From the cell containing the given text, extract its center point as [x, y] coordinate. 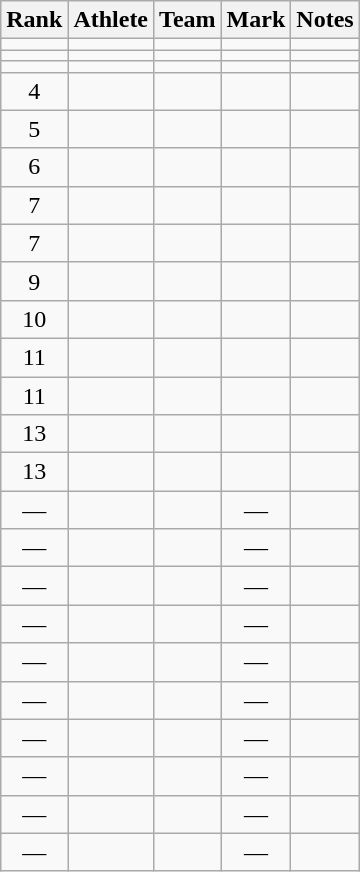
9 [34, 281]
4 [34, 91]
Notes [325, 20]
Mark [256, 20]
Team [188, 20]
Rank [34, 20]
10 [34, 319]
Athlete [111, 20]
5 [34, 129]
6 [34, 167]
